Scan for the cell matching the given text and deliver its [x, y] coordinate at center. 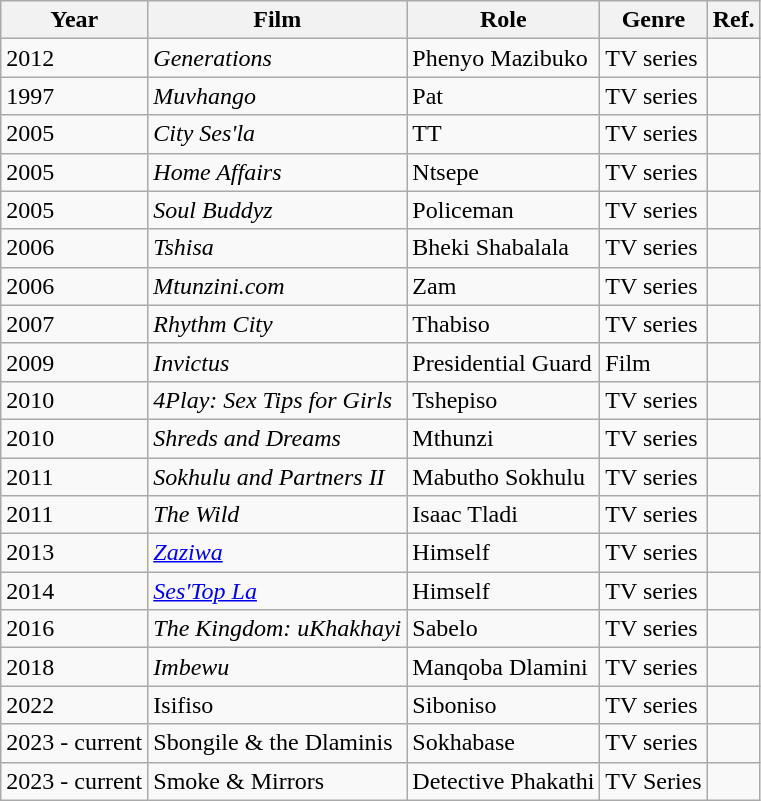
Tshepiso [504, 400]
Home Affairs [278, 172]
2007 [74, 324]
Phenyo Mazibuko [504, 58]
Rhythm City [278, 324]
Isifiso [278, 705]
2013 [74, 553]
TT [504, 134]
Generations [278, 58]
Siboniso [504, 705]
Shreds and Dreams [278, 438]
2018 [74, 667]
4Play: Sex Tips for Girls [278, 400]
Year [74, 20]
1997 [74, 96]
Detective Phakathi [504, 781]
Pat [504, 96]
2014 [74, 591]
Mthunzi [504, 438]
Sokhulu and Partners II [278, 477]
Thabiso [504, 324]
2012 [74, 58]
Ref. [734, 20]
Role [504, 20]
Invictus [278, 362]
Mabutho Sokhulu [504, 477]
Ses'Top La [278, 591]
TV Series [654, 781]
Tshisa [278, 248]
Sokhabase [504, 743]
City Ses'la [278, 134]
Zaziwa [278, 553]
2022 [74, 705]
Manqoba Dlamini [504, 667]
Bheki Shabalala [504, 248]
Ntsepe [504, 172]
Policeman [504, 210]
Isaac Tladi [504, 515]
2016 [74, 629]
Imbewu [278, 667]
Mtunzini.com [278, 286]
2009 [74, 362]
Smoke & Mirrors [278, 781]
Genre [654, 20]
The Wild [278, 515]
Zam [504, 286]
Sbongile & the Dlaminis [278, 743]
Sabelo [504, 629]
Soul Buddyz [278, 210]
Presidential Guard [504, 362]
The Kingdom: uKhakhayi [278, 629]
Muvhango [278, 96]
